Determine the (X, Y) coordinate at the center of the cell enclosing the given text.  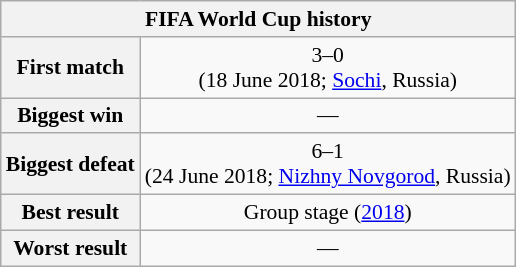
First match (70, 68)
Group stage (2018) (328, 213)
FIFA World Cup history (258, 19)
Best result (70, 213)
Biggest defeat (70, 164)
Worst result (70, 248)
Biggest win (70, 116)
6–1 (24 June 2018; Nizhny Novgorod, Russia) (328, 164)
3–0 (18 June 2018; Sochi, Russia) (328, 68)
